Return the [x, y] coordinate for the center point of the cell that contains the specified text.  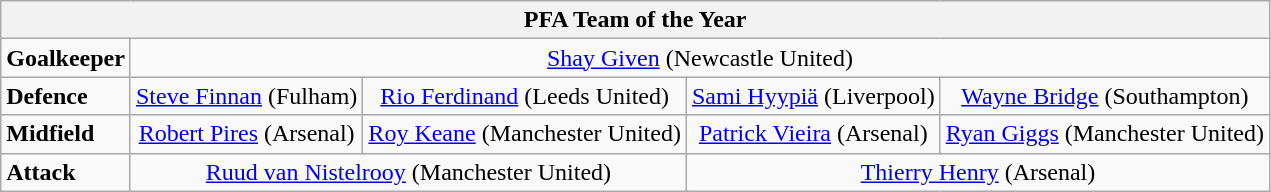
Ryan Giggs (Manchester United) [1104, 134]
PFA Team of the Year [636, 20]
Roy Keane (Manchester United) [525, 134]
Sami Hyypiä (Liverpool) [813, 96]
Ruud van Nistelrooy (Manchester United) [408, 172]
Midfield [66, 134]
Shay Given (Newcastle United) [700, 58]
Attack [66, 172]
Rio Ferdinand (Leeds United) [525, 96]
Thierry Henry (Arsenal) [978, 172]
Defence [66, 96]
Steve Finnan (Fulham) [246, 96]
Patrick Vieira (Arsenal) [813, 134]
Robert Pires (Arsenal) [246, 134]
Wayne Bridge (Southampton) [1104, 96]
Goalkeeper [66, 58]
